Provide the [x, y] coordinate of the cell's center where the given text is located.  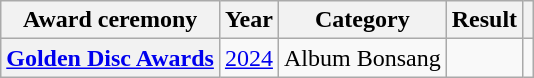
Award ceremony [110, 20]
2024 [248, 58]
Category [362, 20]
Golden Disc Awards [110, 58]
Year [248, 20]
Result [484, 20]
Album Bonsang [362, 58]
